Capture the cell that displays the provided text and extract its [x, y] central coordinate. 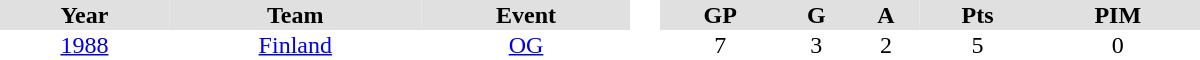
7 [720, 45]
0 [1118, 45]
1988 [84, 45]
Finland [296, 45]
Event [526, 15]
Team [296, 15]
A [886, 15]
Pts [978, 15]
3 [816, 45]
Year [84, 15]
GP [720, 15]
PIM [1118, 15]
5 [978, 45]
OG [526, 45]
2 [886, 45]
G [816, 15]
